Return the (X, Y) coordinate for the center point of the cell that contains the specified text.  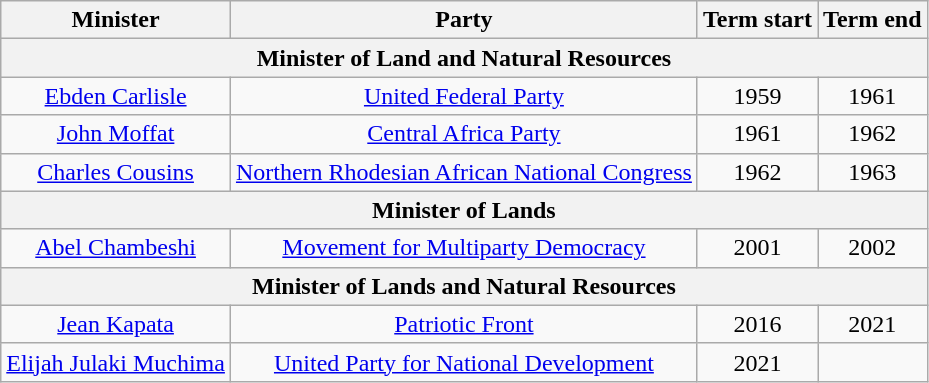
Elijah Julaki Muchima (116, 362)
Term end (873, 20)
Jean Kapata (116, 324)
Minister of Lands (464, 210)
2002 (873, 248)
Northern Rhodesian African National Congress (464, 172)
United Party for National Development (464, 362)
Minister of Lands and Natural Resources (464, 286)
Patriotic Front (464, 324)
1963 (873, 172)
Party (464, 20)
United Federal Party (464, 96)
2016 (757, 324)
Central Africa Party (464, 134)
John Moffat (116, 134)
Charles Cousins (116, 172)
Movement for Multiparty Democracy (464, 248)
Minister (116, 20)
Term start (757, 20)
Abel Chambeshi (116, 248)
1959 (757, 96)
2001 (757, 248)
Ebden Carlisle (116, 96)
Minister of Land and Natural Resources (464, 58)
